Return the [x, y] coordinate for the center point of the cell that contains the specified text.  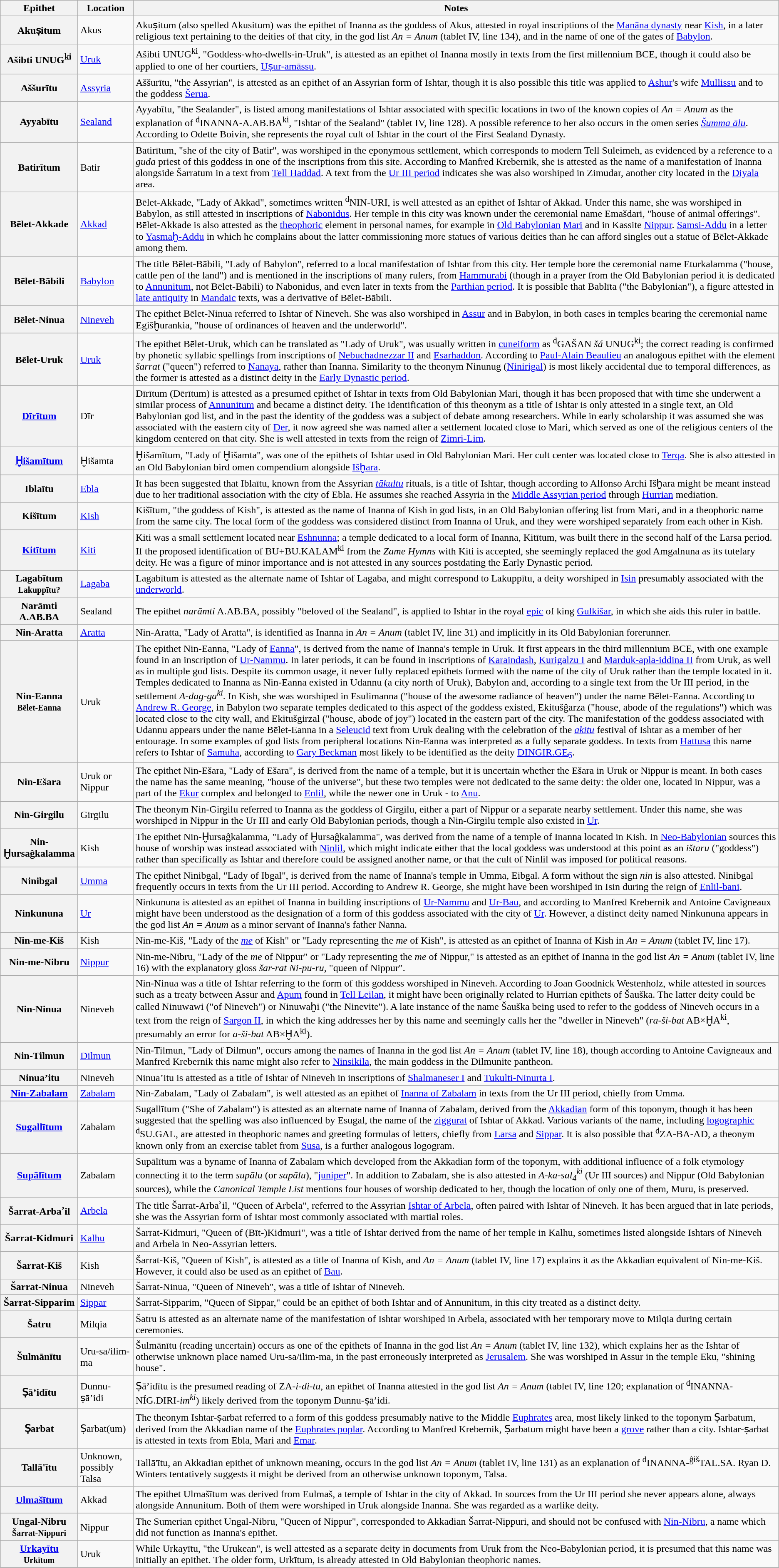
Urkayītu Urkītum [39, 1554]
Nin-Aratta [39, 633]
Bēlet-Ninua [39, 320]
Nin-me-Nibru [39, 962]
Sippar [106, 1302]
Šarrat-Sipparim, "Queen of Sippar," could be an epithet of both Ishtar and of Annunitum, in this city treated as a distinct deity. [456, 1302]
Ḫišamītum [39, 460]
Dunnu-ṣā’idi [106, 1392]
Šarrat-Ninua, "Queen of Nineveh", was a title of Ishtar of Nineveh. [456, 1287]
Nin-Tilmun [39, 1056]
Arbela [106, 1211]
Ulmašītum [39, 1500]
Uru-sa/ilim-ma [106, 1357]
Ninibgal [39, 881]
Dīrītum [39, 416]
Nin-Eanna Bēlet-Eanna [39, 702]
Nin-Ḫursaĝkalamma [39, 848]
Tallā'ītu [39, 1467]
Ebla [106, 489]
Ṣā’idītu [39, 1392]
Ṣarbat(um) [106, 1429]
Ašibti UNUGki [39, 59]
Lagabītum Lakuppītu? [39, 584]
Supālītum [39, 1175]
Ninua’itu [39, 1077]
Girgilu [106, 815]
Umma [106, 881]
Nin-Zabalam, "Lady of Zabalam", is well attested as an epithet of Inanna of Zabalam in texts from the Ur III period, chiefly from Umma. [456, 1093]
Lagaba [106, 584]
Unknown, possibly Talsa [106, 1467]
Šarrat-Arbaʾil [39, 1211]
Nin-Ešara [39, 782]
Dilmun [106, 1056]
Dīr [106, 416]
Kitītum [39, 550]
Nin-Aratta, "Lady of Aratta", is identified as Inanna in An = Anum (tablet IV, line 31) and implicitly in its Old Babylonian forerunner. [456, 633]
Šarrat-Kidmuri [39, 1238]
Nin-Zabalam [39, 1093]
Kiti [106, 550]
Bēlet-Bābili [39, 281]
Notes [456, 8]
Šatru [39, 1324]
Epithet [39, 8]
Ungal-Nibru Šarrat-Nippuri [39, 1527]
Nin-Ninua [39, 1009]
Akuṣitum [39, 30]
Kišītum [39, 516]
Ḫišamta [106, 460]
Ninkununa [39, 913]
Ṣarbat [39, 1429]
Nin-Girgilu [39, 815]
Iblaītu [39, 489]
Šarrat-Kiš [39, 1265]
Ninua’itu is attested as a title of Ishtar of Nineveh in inscriptions of Shalmaneser I and Tukulti-Ninurta I. [456, 1077]
Aratta [106, 633]
Šarrat-Sipparim [39, 1302]
Uruk or Nippur [106, 782]
Bēlet-Uruk [39, 360]
Šarrat-Ninua [39, 1287]
Bēlet-Akkade [39, 224]
Ayyabītu [39, 122]
Kalhu [106, 1238]
Milqia [106, 1324]
Nin-me-Kiš [39, 940]
Šulmānītu [39, 1357]
Batirītum [39, 167]
Aššurītu [39, 87]
Assyria [106, 87]
Batir [106, 167]
Sugallītum [39, 1127]
Babylon [106, 281]
Ur [106, 913]
Narāmti A.AB.BA [39, 611]
Akus [106, 30]
Location [106, 8]
